Identify which cell holds the provided text, then report its (x, y) central coordinate. 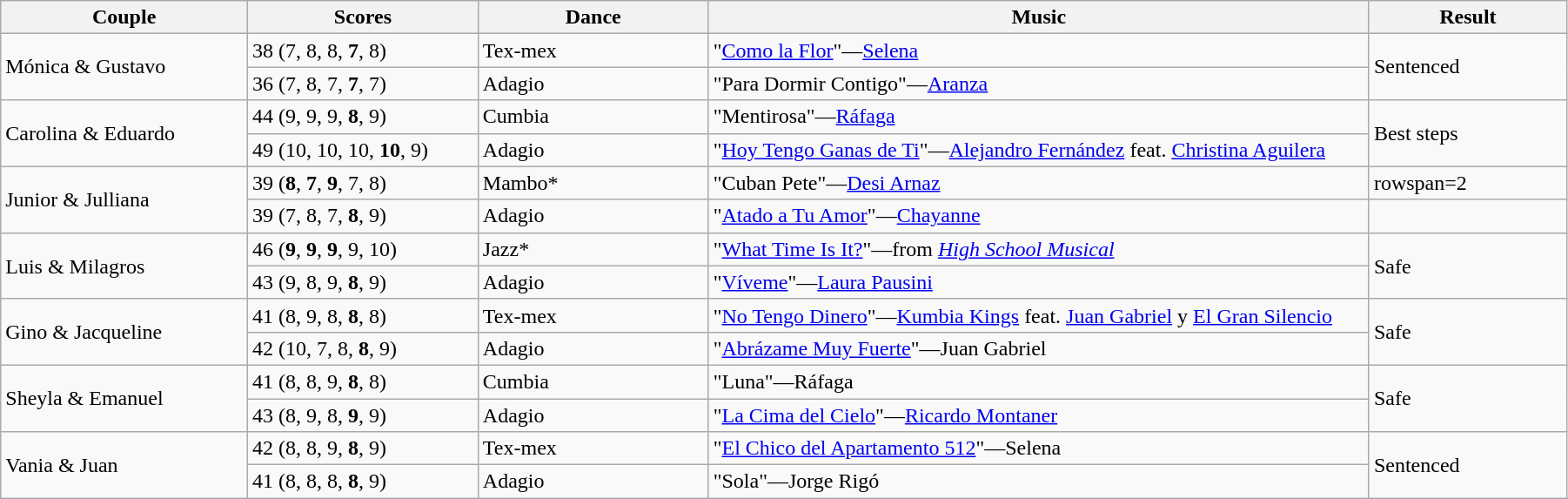
Dance (593, 17)
Best steps (1467, 133)
"Hoy Tengo Ganas de Ti"—Alejandro Fernández feat. Christina Aguilera (1039, 150)
Mambo* (593, 183)
Junior & Julliana (124, 199)
Gino & Jacqueline (124, 332)
43 (8, 9, 8, 9, 9) (364, 415)
Vania & Juan (124, 465)
"Luna"—Ráfaga (1039, 381)
44 (9, 9, 9, 8, 9) (364, 117)
42 (8, 8, 9, 8, 9) (364, 448)
"Mentirosa"—Ráfaga (1039, 117)
Result (1467, 17)
Carolina & Eduardo (124, 133)
49 (10, 10, 10, 10, 9) (364, 150)
Sheyla & Emanuel (124, 398)
"Cuban Pete"—Desi Arnaz (1039, 183)
rowspan=2 (1467, 183)
"El Chico del Apartamento 512"—Selena (1039, 448)
43 (9, 8, 9, 8, 9) (364, 282)
41 (8, 8, 8, 8, 9) (364, 482)
36 (7, 8, 7, 7, 7) (364, 84)
Music (1039, 17)
"Para Dormir Contigo"—Aranza (1039, 84)
39 (7, 8, 7, 8, 9) (364, 216)
"Como la Flor"—Selena (1039, 51)
Scores (364, 17)
41 (8, 9, 8, 8, 8) (364, 315)
Couple (124, 17)
42 (10, 7, 8, 8, 9) (364, 348)
"La Cima del Cielo"—Ricardo Montaner (1039, 415)
"Víveme"—Laura Pausini (1039, 282)
"No Tengo Dinero"—Kumbia Kings feat. Juan Gabriel y El Gran Silencio (1039, 315)
Jazz* (593, 249)
41 (8, 8, 9, 8, 8) (364, 381)
"What Time Is It?"—from High School Musical (1039, 249)
Luis & Milagros (124, 266)
39 (8, 7, 9, 7, 8) (364, 183)
46 (9, 9, 9, 9, 10) (364, 249)
"Atado a Tu Amor"—Chayanne (1039, 216)
"Sola"—Jorge Rigó (1039, 482)
"Abrázame Muy Fuerte"—Juan Gabriel (1039, 348)
38 (7, 8, 8, 7, 8) (364, 51)
Mónica & Gustavo (124, 67)
